Extract the (x, y) coordinate from the center of the cell holding the provided text.  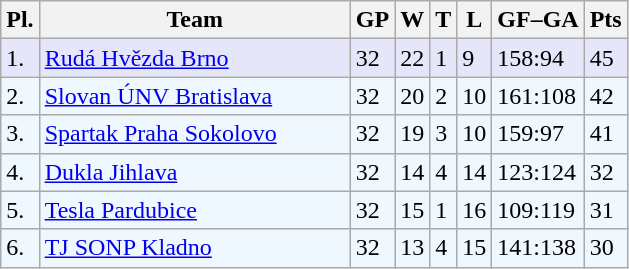
30 (606, 248)
Rudá Hvězda Brno (194, 58)
13 (412, 248)
141:138 (538, 248)
GF–GA (538, 20)
T (444, 20)
159:97 (538, 134)
20 (412, 96)
123:124 (538, 172)
Spartak Praha Sokolovo (194, 134)
158:94 (538, 58)
161:108 (538, 96)
109:119 (538, 210)
16 (474, 210)
GP (372, 20)
Tesla Pardubice (194, 210)
22 (412, 58)
4. (20, 172)
W (412, 20)
31 (606, 210)
41 (606, 134)
Pl. (20, 20)
3. (20, 134)
Team (194, 20)
2. (20, 96)
Slovan ÚNV Bratislava (194, 96)
5. (20, 210)
2 (444, 96)
6. (20, 248)
19 (412, 134)
45 (606, 58)
42 (606, 96)
Dukla Jihlava (194, 172)
Pts (606, 20)
3 (444, 134)
9 (474, 58)
1. (20, 58)
TJ SONP Kladno (194, 248)
L (474, 20)
